Capture the cell that displays the provided text and extract its [X, Y] central coordinate. 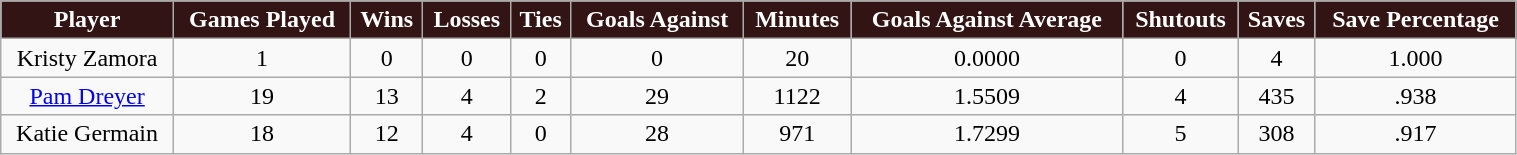
19 [262, 96]
20 [798, 58]
1.5509 [987, 96]
Losses [467, 20]
2 [541, 96]
Ties [541, 20]
Wins [387, 20]
13 [387, 96]
1 [262, 58]
Kristy Zamora [88, 58]
0.0000 [987, 58]
Pam Dreyer [88, 96]
Save Percentage [1416, 20]
Katie Germain [88, 134]
435 [1276, 96]
Player [88, 20]
Shutouts [1180, 20]
971 [798, 134]
Goals Against [658, 20]
308 [1276, 134]
12 [387, 134]
Minutes [798, 20]
28 [658, 134]
Saves [1276, 20]
1.7299 [987, 134]
.938 [1416, 96]
Goals Against Average [987, 20]
.917 [1416, 134]
18 [262, 134]
Games Played [262, 20]
5 [1180, 134]
1.000 [1416, 58]
1122 [798, 96]
29 [658, 96]
